Provide the (x, y) coordinate of the cell's center where the given text is located.  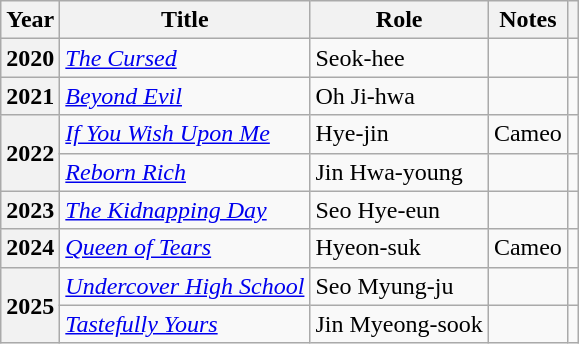
Seo Myung-ju (399, 286)
2025 (30, 305)
Role (399, 20)
If You Wish Upon Me (185, 134)
Oh Ji-hwa (399, 96)
Queen of Tears (185, 248)
2020 (30, 58)
Reborn Rich (185, 172)
Tastefully Yours (185, 324)
Title (185, 20)
2022 (30, 153)
2023 (30, 210)
Year (30, 20)
Seok-hee (399, 58)
Beyond Evil (185, 96)
The Kidnapping Day (185, 210)
Seo Hye-eun (399, 210)
Undercover High School (185, 286)
Jin Myeong-sook (399, 324)
Jin Hwa-young (399, 172)
Hye-jin (399, 134)
2021 (30, 96)
2024 (30, 248)
Notes (528, 20)
Hyeon-suk (399, 248)
The Cursed (185, 58)
